Return [x, y] of the center of cell containing provided text 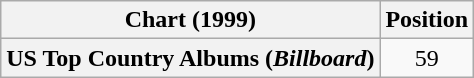
US Top Country Albums (Billboard) [190, 58]
Position [427, 20]
Chart (1999) [190, 20]
59 [427, 58]
